Identify which cell holds the provided text, then report its [x, y] central coordinate. 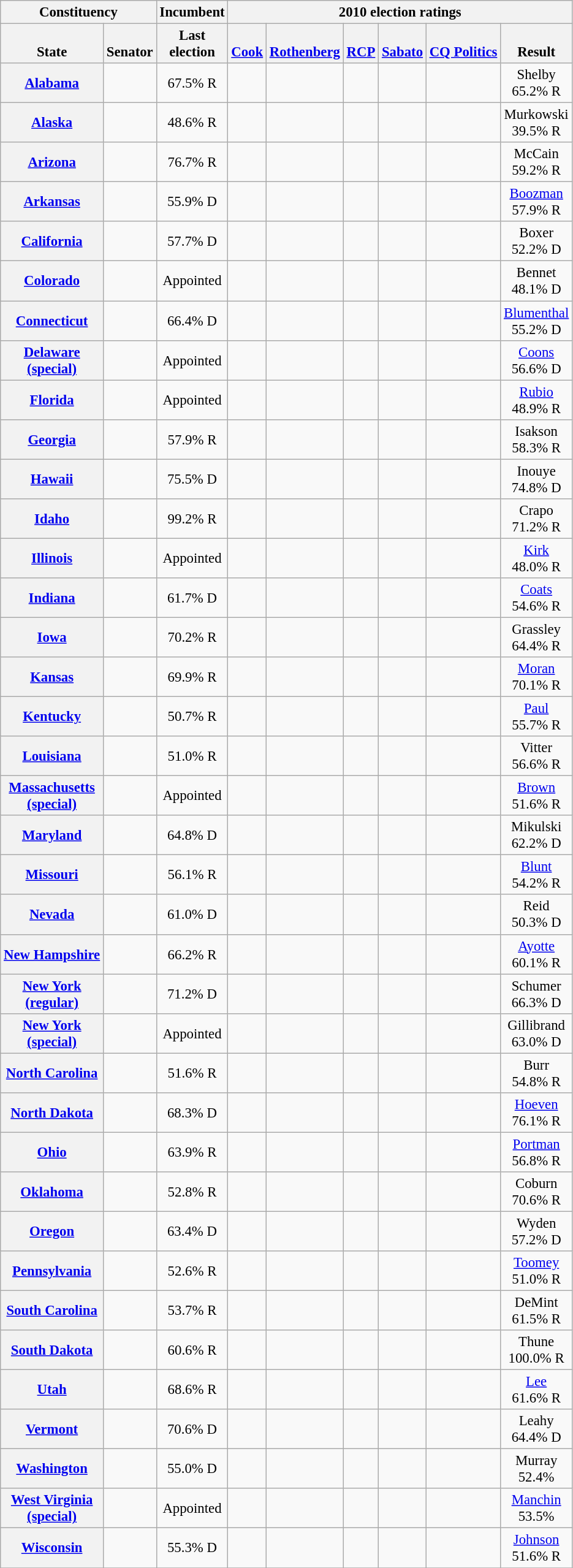
Cook [248, 44]
Idaho [52, 519]
Louisiana [52, 756]
Leahy64.4% D [537, 1429]
66.2% R [192, 954]
99.2% R [192, 519]
60.6% R [192, 1350]
52.8% R [192, 1192]
Illinois [52, 558]
Murray52.4% [537, 1469]
61.0% D [192, 915]
Bennet48.1% D [537, 281]
Arkansas [52, 202]
Thune100.0% R [537, 1350]
State [52, 44]
Toomey51.0% R [537, 1271]
57.7% D [192, 242]
Senator [130, 44]
55.0% D [192, 1469]
Kentucky [52, 717]
67.5% R [192, 83]
53.7% R [192, 1311]
Connecticut [52, 321]
Florida [52, 400]
Murkowski 39.5% R [537, 123]
Ayotte60.1% R [537, 954]
Blumenthal55.2% D [537, 321]
68.6% R [192, 1390]
Result [537, 44]
Pennsylvania [52, 1271]
68.3% D [192, 1113]
51.6% R [192, 1073]
55.9% D [192, 202]
Georgia [52, 439]
Nevada [52, 915]
CQ Politics [463, 44]
Blunt54.2% R [537, 875]
Mikulski62.2% D [537, 835]
Washington [52, 1469]
55.3% D [192, 1548]
Constituency [78, 12]
Burr54.8% R [537, 1073]
Boxer 52.2% D [537, 242]
Gillibrand63.0% D [537, 1033]
South Dakota [52, 1350]
Manchin 53.5% [537, 1508]
64.8% D [192, 835]
California [52, 242]
Arizona [52, 162]
2010 election ratings [400, 12]
RCP [360, 44]
North Dakota [52, 1113]
New York(regular) [52, 994]
63.4% D [192, 1231]
71.2% D [192, 994]
Schumer66.3% D [537, 994]
57.9% R [192, 439]
Isakson58.3% R [537, 439]
Delaware(special) [52, 360]
Missouri [52, 875]
Coburn70.6% R [537, 1192]
Lee61.6% R [537, 1390]
Rothenberg [305, 44]
Moran70.1% R [537, 677]
Kirk48.0% R [537, 558]
Ohio [52, 1152]
Hawaii [52, 479]
North Carolina [52, 1073]
Shelby65.2% R [537, 83]
Maryland [52, 835]
Alaska [52, 123]
75.5% D [192, 479]
Coons56.6% D [537, 360]
New Hampshire [52, 954]
Inouye74.8% D [537, 479]
Coats54.6% R [537, 598]
52.6% R [192, 1271]
Alabama [52, 83]
51.0% R [192, 756]
50.7% R [192, 717]
Grassley64.4% R [537, 637]
56.1% R [192, 875]
76.7% R [192, 162]
61.7% D [192, 598]
Hoeven76.1% R [537, 1113]
Sabato [403, 44]
Indiana [52, 598]
Johnson51.6% R [537, 1548]
Oklahoma [52, 1192]
DeMint61.5% R [537, 1311]
New York(special) [52, 1033]
63.9% R [192, 1152]
Brown51.6% R [537, 796]
Vermont [52, 1429]
Portman56.8% R [537, 1152]
Iowa [52, 637]
69.9% R [192, 677]
48.6% R [192, 123]
Wyden57.2% D [537, 1231]
Utah [52, 1390]
Wisconsin [52, 1548]
West Virginia(special) [52, 1508]
South Carolina [52, 1311]
Kansas [52, 677]
Crapo71.2% R [537, 519]
Colorado [52, 281]
66.4% D [192, 321]
Boozman57.9% R [537, 202]
Vitter56.6% R [537, 756]
70.6% D [192, 1429]
70.2% R [192, 637]
Oregon [52, 1231]
Incumbent [192, 12]
Lastelection [192, 44]
Massachusetts(special) [52, 796]
Rubio48.9% R [537, 400]
McCain59.2% R [537, 162]
Reid50.3% D [537, 915]
Paul55.7% R [537, 717]
